Output the [x, y] coordinate of the center of the cell containing the given text.  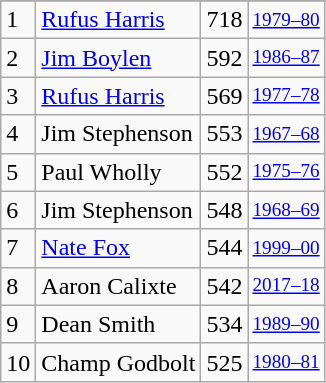
718 [224, 20]
2 [18, 58]
10 [18, 362]
1986–87 [286, 58]
525 [224, 362]
548 [224, 210]
Nate Fox [118, 248]
6 [18, 210]
9 [18, 324]
1977–78 [286, 96]
1989–90 [286, 324]
553 [224, 134]
7 [18, 248]
8 [18, 286]
1980–81 [286, 362]
544 [224, 248]
1968–69 [286, 210]
552 [224, 172]
3 [18, 96]
569 [224, 96]
5 [18, 172]
2017–18 [286, 286]
592 [224, 58]
1975–76 [286, 172]
1967–68 [286, 134]
534 [224, 324]
1999–00 [286, 248]
Champ Godbolt [118, 362]
Paul Wholly [118, 172]
Jim Boylen [118, 58]
Aaron Calixte [118, 286]
542 [224, 286]
4 [18, 134]
Dean Smith [118, 324]
1 [18, 20]
1979–80 [286, 20]
